From the cell containing the given text, extract its center point as [x, y] coordinate. 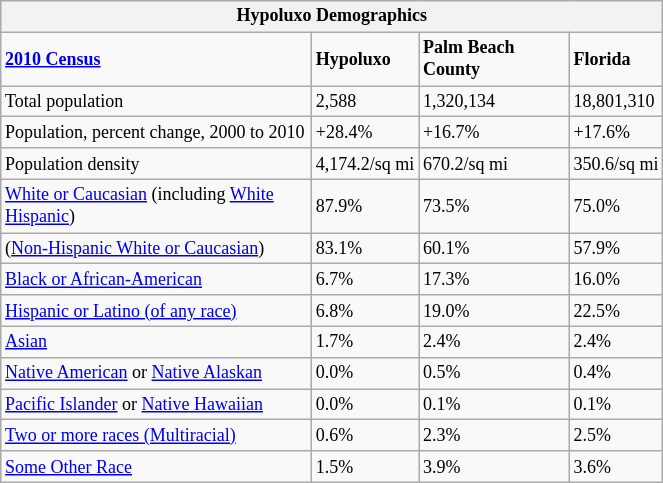
18,801,310 [616, 102]
670.2/sq mi [494, 164]
Some Other Race [156, 466]
Native American or Native Alaskan [156, 372]
4,174.2/sq mi [364, 164]
2.5% [616, 436]
6.8% [364, 310]
0.6% [364, 436]
2010 Census [156, 59]
Population, percent change, 2000 to 2010 [156, 132]
2,588 [364, 102]
+28.4% [364, 132]
73.5% [494, 206]
16.0% [616, 280]
6.7% [364, 280]
Population density [156, 164]
60.1% [494, 248]
1,320,134 [494, 102]
(Non-Hispanic White or Caucasian) [156, 248]
0.4% [616, 372]
0.5% [494, 372]
Hypoluxo Demographics [332, 16]
83.1% [364, 248]
+17.6% [616, 132]
1.5% [364, 466]
Hispanic or Latino (of any race) [156, 310]
75.0% [616, 206]
350.6/sq mi [616, 164]
87.9% [364, 206]
22.5% [616, 310]
Florida [616, 59]
Total population [156, 102]
Hypoluxo [364, 59]
White or Caucasian (including White Hispanic) [156, 206]
2.3% [494, 436]
Asian [156, 342]
+16.7% [494, 132]
57.9% [616, 248]
3.9% [494, 466]
1.7% [364, 342]
Pacific Islander or Native Hawaiian [156, 404]
19.0% [494, 310]
3.6% [616, 466]
17.3% [494, 280]
Black or African-American [156, 280]
Two or more races (Multiracial) [156, 436]
Palm Beach County [494, 59]
